Return the (x, y) coordinate for the center point of the cell that contains the specified text.  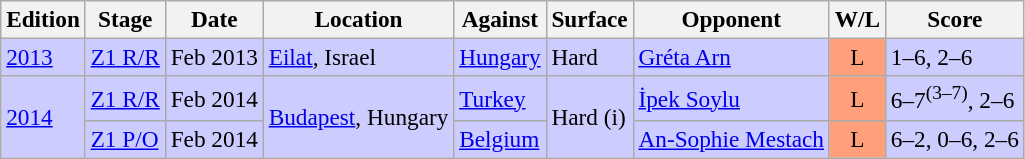
Turkey (500, 98)
Date (214, 19)
6–7(3–7), 2–6 (954, 98)
2013 (44, 57)
Score (954, 19)
Surface (590, 19)
Location (358, 19)
1–6, 2–6 (954, 57)
Z1 P/O (125, 139)
W/L (857, 19)
Budapest, Hungary (358, 117)
Belgium (500, 139)
2014 (44, 117)
Opponent (731, 19)
Against (500, 19)
6–2, 0–6, 2–6 (954, 139)
An-Sophie Mestach (731, 139)
İpek Soylu (731, 98)
Hard (590, 57)
Feb 2013 (214, 57)
Eilat, Israel (358, 57)
Edition (44, 19)
Hungary (500, 57)
Hard (i) (590, 117)
Gréta Arn (731, 57)
Stage (125, 19)
